From the cell containing the given text, extract its center point as [x, y] coordinate. 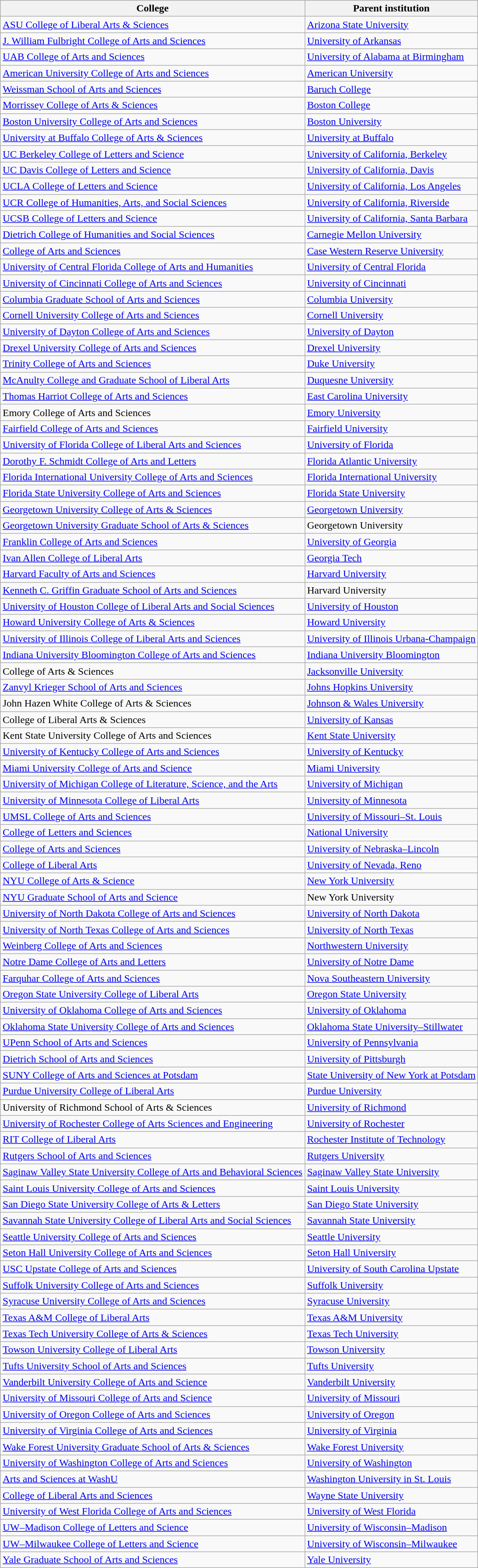
University of Kentucky College of Arts and Sciences [153, 752]
Saginaw Valley State University College of Arts and Behavioral Sciences [153, 1172]
RIT College of Liberal Arts [153, 1140]
University of West Florida College of Arts and Sciences [153, 1512]
Texas A&M College of Liberal Arts [153, 1317]
Seton Hall University College of Arts and Sciences [153, 1253]
University of Minnesota College of Liberal Arts [153, 800]
Kenneth C. Griffin Graduate School of Arts and Sciences [153, 590]
Seattle University College of Arts and Sciences [153, 1237]
Tufts University [391, 1366]
University of Alabama at Birmingham [391, 57]
University at Buffalo [391, 138]
Parent institution [391, 8]
East Carolina University [391, 396]
University at Buffalo College of Arts & Sciences [153, 138]
John Hazen White College of Arts & Sciences [153, 703]
Boston College [391, 105]
Savannah State University College of Liberal Arts and Social Sciences [153, 1220]
Fairfield College of Arts and Sciences [153, 428]
University of Missouri [391, 1398]
Yale University [391, 1560]
University of Wisconsin–Madison [391, 1528]
UCSB College of Letters and Science [153, 219]
UMSL College of Arts and Sciences [153, 816]
Thomas Harriot College of Arts and Sciences [153, 396]
University of Georgia [391, 542]
Rochester Institute of Technology [391, 1140]
University of Oklahoma College of Arts and Sciences [153, 1011]
Case Western Reserve University [391, 251]
University of Pittsburgh [391, 1059]
Miami University College of Arts and Science [153, 768]
American University [391, 73]
College [153, 8]
University of West Florida [391, 1512]
Johns Hopkins University [391, 687]
University of Oregon College of Arts and Sciences [153, 1414]
Oklahoma State University College of Arts and Sciences [153, 1027]
Saginaw Valley State University [391, 1172]
University of South Carolina Upstate [391, 1269]
University of North Dakota College of Arts and Sciences [153, 913]
University of Cincinnati College of Arts and Sciences [153, 283]
Indiana University Bloomington [391, 655]
Fairfield University [391, 428]
UC Davis College of Letters and Science [153, 170]
Franklin College of Arts and Sciences [153, 542]
Johnson & Wales University [391, 703]
University of Florida College of Liberal Arts and Sciences [153, 445]
Kent State University College of Arts and Sciences [153, 736]
University of Washington [391, 1463]
College of Liberal Arts [153, 865]
University of Arkansas [391, 41]
Saint Louis University [391, 1188]
University of Nebraska–Lincoln [391, 849]
Tufts University School of Arts and Sciences [153, 1366]
Rutgers University [391, 1156]
University of Richmond [391, 1107]
University of Central Florida [391, 267]
University of Richmond School of Arts & Sciences [153, 1107]
University of Dayton [391, 332]
Purdue University College of Liberal Arts [153, 1091]
Washington University in St. Louis [391, 1479]
Saint Louis University College of Arts and Sciences [153, 1188]
Carnegie Mellon University [391, 235]
Florida State University College of Arts and Sciences [153, 493]
Drexel University College of Arts and Sciences [153, 348]
University of Rochester [391, 1123]
Zanvyl Krieger School of Arts and Sciences [153, 687]
Drexel University [391, 348]
University of Central Florida College of Arts and Humanities [153, 267]
Morrissey College of Arts & Sciences [153, 105]
University of California, Los Angeles [391, 186]
Florida International University [391, 477]
Baruch College [391, 89]
University of Florida [391, 445]
University of Pennsylvania [391, 1043]
Weissman School of Arts and Sciences [153, 89]
University of Virginia [391, 1430]
UPenn School of Arts and Sciences [153, 1043]
ASU College of Liberal Arts & Sciences [153, 25]
Cornell University [391, 315]
University of Virginia College of Arts and Sciences [153, 1430]
Harvard Faculty of Arts and Sciences [153, 574]
Florida State University [391, 493]
UW–Madison College of Letters and Science [153, 1528]
University of Houston College of Liberal Arts and Social Sciences [153, 606]
Notre Dame College of Arts and Letters [153, 962]
Oregon State University [391, 994]
Suffolk University College of Arts and Sciences [153, 1285]
Dietrich College of Humanities and Social Sciences [153, 235]
Duquesne University [391, 380]
University of California, Santa Barbara [391, 219]
University of Kentucky [391, 752]
Jacksonville University [391, 671]
Georgia Tech [391, 558]
University of Michigan College of Literature, Science, and the Arts [153, 784]
Cornell University College of Arts and Sciences [153, 315]
University of Dayton College of Arts and Sciences [153, 332]
University of California, Davis [391, 170]
College of Arts & Sciences [153, 671]
University of Cincinnati [391, 283]
Boston University College of Arts and Sciences [153, 121]
Farquhar College of Arts and Sciences [153, 978]
Duke University [391, 364]
Indiana University Bloomington College of Arts and Sciences [153, 655]
Weinberg College of Arts and Sciences [153, 946]
McAnulty College and Graduate School of Liberal Arts [153, 380]
J. William Fulbright College of Arts and Sciences [153, 41]
College of Letters and Sciences [153, 833]
San Diego State University College of Arts & Letters [153, 1204]
University of Illinois College of Liberal Arts and Sciences [153, 639]
Seton Hall University [391, 1253]
UCLA College of Letters and Science [153, 186]
Georgetown University College of Arts & Sciences [153, 510]
Columbia University [391, 299]
Seattle University [391, 1237]
Georgetown University Graduate School of Arts & Sciences [153, 526]
Florida International University College of Arts and Sciences [153, 477]
Vanderbilt University [391, 1382]
University of Wisconsin–Milwaukee [391, 1544]
Miami University [391, 768]
San Diego State University [391, 1204]
College of Liberal Arts & Sciences [153, 720]
University of Minnesota [391, 800]
University of Notre Dame [391, 962]
University of Washington College of Arts and Sciences [153, 1463]
Dietrich School of Arts and Sciences [153, 1059]
Ivan Allen College of Liberal Arts [153, 558]
University of Missouri College of Arts and Science [153, 1398]
Nova Southeastern University [391, 978]
Towson University [391, 1350]
UAB College of Arts and Sciences [153, 57]
Boston University [391, 121]
UW–Milwaukee College of Letters and Science [153, 1544]
Savannah State University [391, 1220]
Oregon State University College of Liberal Arts [153, 994]
College of Liberal Arts and Sciences [153, 1495]
Towson University College of Liberal Arts [153, 1350]
Howard University [391, 622]
NYU College of Arts & Science [153, 881]
Columbia Graduate School of Arts and Sciences [153, 299]
University of California, Riverside [391, 203]
Yale Graduate School of Arts and Sciences [153, 1560]
University of Missouri–St. Louis [391, 816]
University of North Texas [391, 929]
National University [391, 833]
Vanderbilt University College of Arts and Science [153, 1382]
Syracuse University College of Arts and Sciences [153, 1301]
Purdue University [391, 1091]
University of Rochester College of Arts Sciences and Engineering [153, 1123]
Emory University [391, 412]
Florida Atlantic University [391, 461]
Arizona State University [391, 25]
NYU Graduate School of Arts and Science [153, 897]
Northwestern University [391, 946]
Suffolk University [391, 1285]
University of Oklahoma [391, 1011]
University of North Texas College of Arts and Sciences [153, 929]
UCR College of Humanities, Arts, and Social Sciences [153, 203]
Wake Forest University [391, 1447]
University of Nevada, Reno [391, 865]
State University of New York at Potsdam [391, 1075]
Oklahoma State University–Stillwater [391, 1027]
Arts and Sciences at WashU [153, 1479]
University of North Dakota [391, 913]
University of Kansas [391, 720]
American University College of Arts and Sciences [153, 73]
Texas Tech University College of Arts & Sciences [153, 1334]
Syracuse University [391, 1301]
Howard University College of Arts & Sciences [153, 622]
SUNY College of Arts and Sciences at Potsdam [153, 1075]
Texas Tech University [391, 1334]
Trinity College of Arts and Sciences [153, 364]
University of California, Berkeley [391, 154]
Emory College of Arts and Sciences [153, 412]
Wayne State University [391, 1495]
UC Berkeley College of Letters and Science [153, 154]
USC Upstate College of Arts and Sciences [153, 1269]
Kent State University [391, 736]
Rutgers School of Arts and Sciences [153, 1156]
University of Illinois Urbana-Champaign [391, 639]
University of Houston [391, 606]
University of Michigan [391, 784]
Wake Forest University Graduate School of Arts & Sciences [153, 1447]
Texas A&M University [391, 1317]
Dorothy F. Schmidt College of Arts and Letters [153, 461]
University of Oregon [391, 1414]
